Locate the cell with the specified text and output its [X, Y] center coordinate. 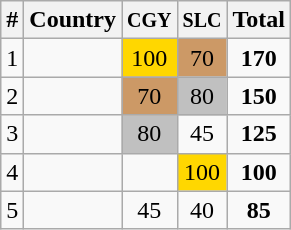
125 [259, 134]
40 [202, 210]
SLC [202, 20]
CGY [150, 20]
2 [12, 96]
Total [259, 20]
Country [73, 20]
3 [12, 134]
# [12, 20]
1 [12, 58]
4 [12, 172]
170 [259, 58]
85 [259, 210]
5 [12, 210]
150 [259, 96]
